Scan for the cell matching the given text and deliver its (X, Y) coordinate at center. 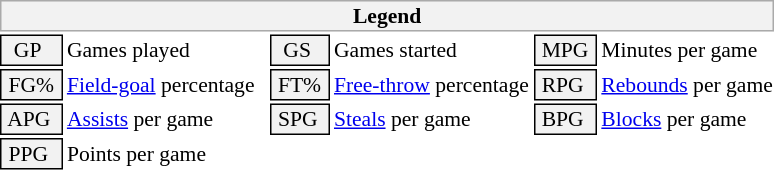
Minutes per game (687, 50)
FG% (31, 85)
Games started (431, 50)
Steals per game (431, 120)
Blocks per game (687, 120)
FT% (300, 85)
Field-goal percentage (166, 85)
Rebounds per game (687, 85)
Points per game (166, 154)
Free-throw percentage (431, 85)
GP (31, 50)
APG (31, 120)
GS (300, 50)
BPG (565, 120)
PPG (31, 154)
RPG (565, 85)
Assists per game (166, 120)
SPG (300, 120)
MPG (565, 50)
Games played (166, 50)
Legend (387, 16)
